Extract the (x, y) coordinate from the center of the cell holding the provided text.  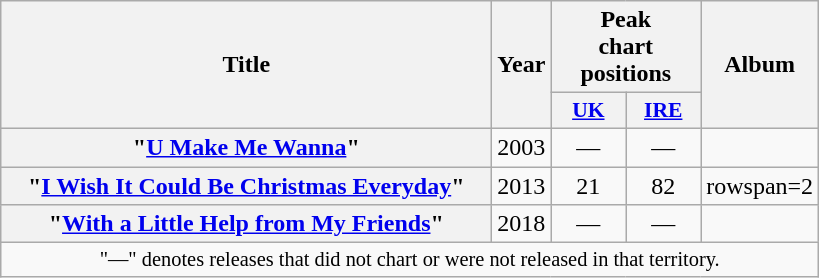
"—" denotes releases that did not chart or were not released in that territory. (410, 260)
2018 (522, 224)
UK (588, 111)
Year (522, 65)
2003 (522, 147)
IRE (664, 111)
82 (664, 185)
Album (760, 65)
rowspan=2 (760, 185)
"U Make Me Wanna" (246, 147)
"I Wish It Could Be Christmas Everyday" (246, 185)
21 (588, 185)
Title (246, 65)
2013 (522, 185)
Peakchartpositions (626, 47)
"With a Little Help from My Friends" (246, 224)
